From the cell containing the given text, extract its center point as (x, y) coordinate. 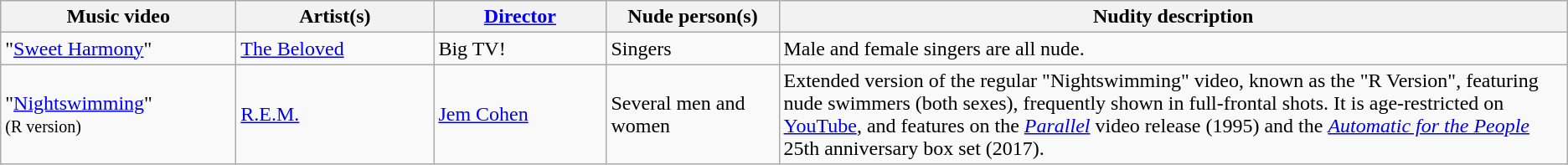
Director (520, 17)
Big TV! (520, 49)
Nude person(s) (693, 17)
Several men and women (693, 114)
"Nightswimming" (R version) (119, 114)
Male and female singers are all nude. (1173, 49)
The Beloved (335, 49)
Jem Cohen (520, 114)
R.E.M. (335, 114)
Singers (693, 49)
Nudity description (1173, 17)
Artist(s) (335, 17)
Music video (119, 17)
"Sweet Harmony" (119, 49)
